Detect which cell encompasses the target text, then output its (X, Y) center coordinate. 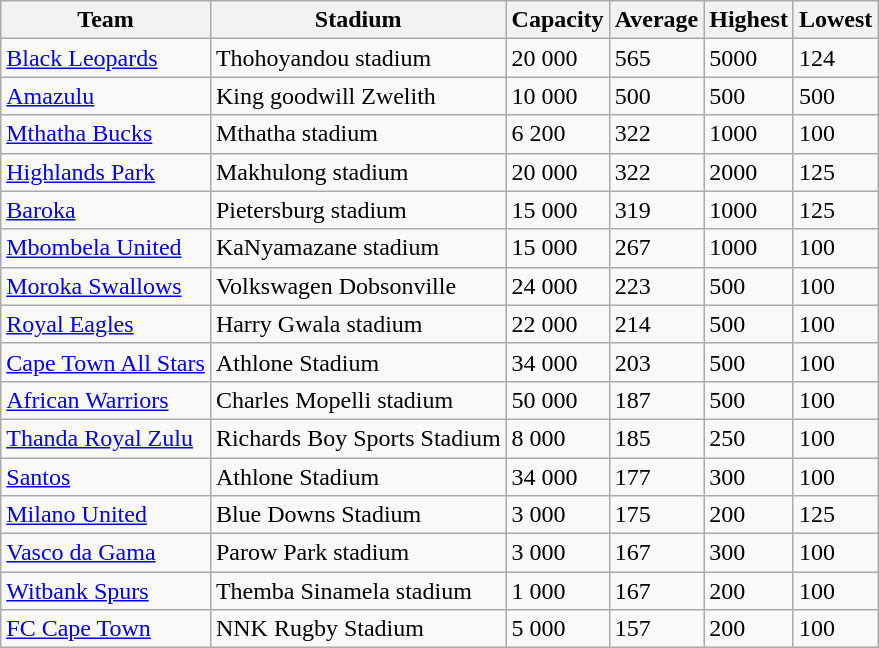
267 (656, 248)
Mbombela United (106, 248)
Thanda Royal Zulu (106, 438)
50 000 (558, 400)
African Warriors (106, 400)
8 000 (558, 438)
319 (656, 210)
Richards Boy Sports Stadium (358, 438)
Thohoyandou stadium (358, 58)
Parow Park stadium (358, 553)
1 000 (558, 591)
24 000 (558, 286)
KaNyamazane stadium (358, 248)
Stadium (358, 20)
Lowest (835, 20)
Royal Eagles (106, 324)
10 000 (558, 96)
NNK Rugby Stadium (358, 629)
223 (656, 286)
Santos (106, 477)
Blue Downs Stadium (358, 515)
565 (656, 58)
124 (835, 58)
Team (106, 20)
Cape Town All Stars (106, 362)
6 200 (558, 134)
Average (656, 20)
Themba Sinamela stadium (358, 591)
Baroka (106, 210)
Highlands Park (106, 172)
Harry Gwala stadium (358, 324)
Makhulong stadium (358, 172)
Milano United (106, 515)
203 (656, 362)
Pietersburg stadium (358, 210)
177 (656, 477)
22 000 (558, 324)
175 (656, 515)
Highest (749, 20)
King goodwill Zwelith (358, 96)
157 (656, 629)
Moroka Swallows (106, 286)
185 (656, 438)
5 000 (558, 629)
Capacity (558, 20)
Mthatha stadium (358, 134)
2000 (749, 172)
Witbank Spurs (106, 591)
5000 (749, 58)
Black Leopards (106, 58)
Charles Mopelli stadium (358, 400)
Amazulu (106, 96)
Vasco da Gama (106, 553)
Mthatha Bucks (106, 134)
187 (656, 400)
FC Cape Town (106, 629)
250 (749, 438)
Volkswagen Dobsonville (358, 286)
214 (656, 324)
